Return the [x, y] coordinate for the center point of the cell that contains the specified text.  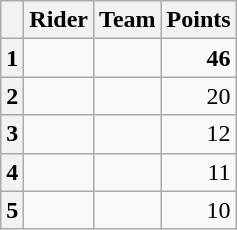
11 [198, 172]
Points [198, 20]
5 [12, 210]
20 [198, 96]
12 [198, 134]
Team [128, 20]
2 [12, 96]
3 [12, 134]
4 [12, 172]
10 [198, 210]
46 [198, 58]
Rider [59, 20]
1 [12, 58]
